Identify which cell holds the provided text, then report its [X, Y] central coordinate. 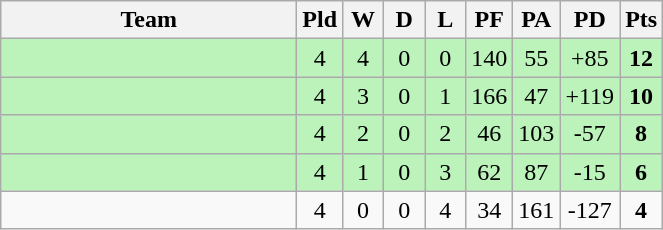
87 [536, 172]
55 [536, 58]
PF [490, 20]
D [404, 20]
Team [149, 20]
PD [590, 20]
-127 [590, 210]
PA [536, 20]
Pld [320, 20]
10 [642, 96]
161 [536, 210]
+85 [590, 58]
8 [642, 134]
L [446, 20]
46 [490, 134]
-15 [590, 172]
103 [536, 134]
62 [490, 172]
140 [490, 58]
34 [490, 210]
12 [642, 58]
166 [490, 96]
-57 [590, 134]
6 [642, 172]
Pts [642, 20]
47 [536, 96]
W [364, 20]
+119 [590, 96]
